From the cell containing the given text, extract its center point as (x, y) coordinate. 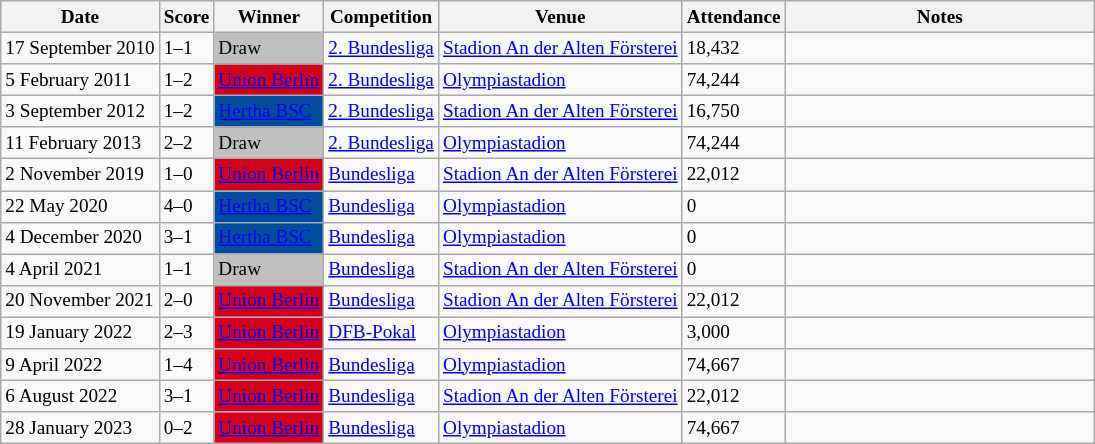
4–0 (186, 206)
18,432 (734, 48)
2–3 (186, 333)
Competition (382, 17)
1–4 (186, 365)
9 April 2022 (80, 365)
11 February 2013 (80, 143)
Date (80, 17)
3 September 2012 (80, 111)
0–2 (186, 428)
2–2 (186, 143)
Venue (560, 17)
2–0 (186, 301)
20 November 2021 (80, 301)
4 December 2020 (80, 238)
3,000 (734, 333)
Notes (940, 17)
Winner (269, 17)
2 November 2019 (80, 175)
22 May 2020 (80, 206)
Score (186, 17)
4 April 2021 (80, 270)
5 February 2011 (80, 80)
17 September 2010 (80, 48)
19 January 2022 (80, 333)
6 August 2022 (80, 396)
28 January 2023 (80, 428)
16,750 (734, 111)
Attendance (734, 17)
1–0 (186, 175)
DFB-Pokal (382, 333)
